Capture the cell that displays the provided text and extract its [X, Y] central coordinate. 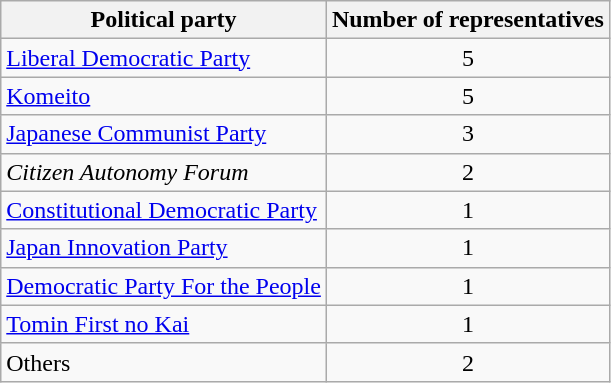
Japan Innovation Party [164, 248]
Constitutional Democratic Party [164, 210]
Democratic Party For the People [164, 286]
Political party [164, 20]
3 [468, 134]
Number of representatives [468, 20]
Japanese Communist Party [164, 134]
Tomin First no Kai [164, 324]
Liberal Democratic Party [164, 58]
Others [164, 362]
Citizen Autonomy Forum [164, 172]
Komeito [164, 96]
